Search for the cell housing the specified text and yield its (X, Y) center coordinate. 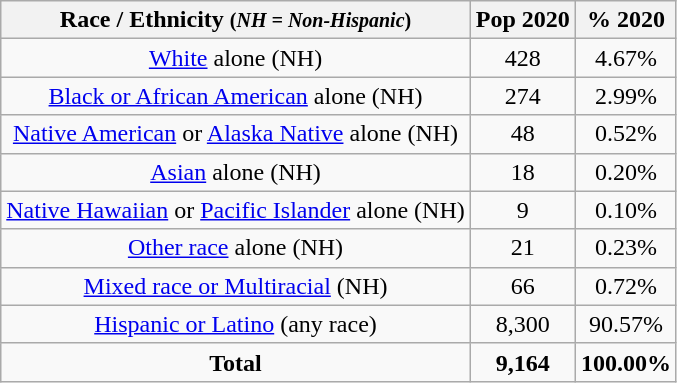
48 (522, 134)
Other race alone (NH) (236, 248)
0.23% (626, 248)
Asian alone (NH) (236, 172)
0.10% (626, 210)
% 2020 (626, 20)
0.20% (626, 172)
18 (522, 172)
9 (522, 210)
4.67% (626, 58)
White alone (NH) (236, 58)
66 (522, 286)
100.00% (626, 362)
Hispanic or Latino (any race) (236, 324)
9,164 (522, 362)
21 (522, 248)
Native Hawaiian or Pacific Islander alone (NH) (236, 210)
Native American or Alaska Native alone (NH) (236, 134)
0.72% (626, 286)
2.99% (626, 96)
Pop 2020 (522, 20)
0.52% (626, 134)
8,300 (522, 324)
Race / Ethnicity (NH = Non-Hispanic) (236, 20)
Total (236, 362)
428 (522, 58)
Mixed race or Multiracial (NH) (236, 286)
274 (522, 96)
90.57% (626, 324)
Black or African American alone (NH) (236, 96)
